Detect which cell encompasses the target text, then output its (X, Y) center coordinate. 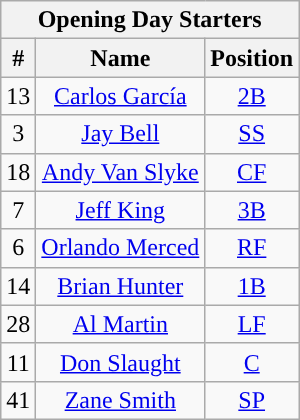
Don Slaught (120, 362)
14 (18, 286)
Carlos García (120, 96)
13 (18, 96)
Al Martin (120, 324)
RF (252, 248)
28 (18, 324)
Orlando Merced (120, 248)
SP (252, 400)
C (252, 362)
Jeff King (120, 210)
Brian Hunter (120, 286)
LF (252, 324)
1B (252, 286)
3B (252, 210)
Opening Day Starters (150, 20)
Andy Van Slyke (120, 172)
Jay Bell (120, 134)
Zane Smith (120, 400)
Name (120, 58)
18 (18, 172)
Position (252, 58)
CF (252, 172)
SS (252, 134)
# (18, 58)
7 (18, 210)
2B (252, 96)
11 (18, 362)
41 (18, 400)
6 (18, 248)
3 (18, 134)
